Return (X, Y) of the center of cell containing provided text 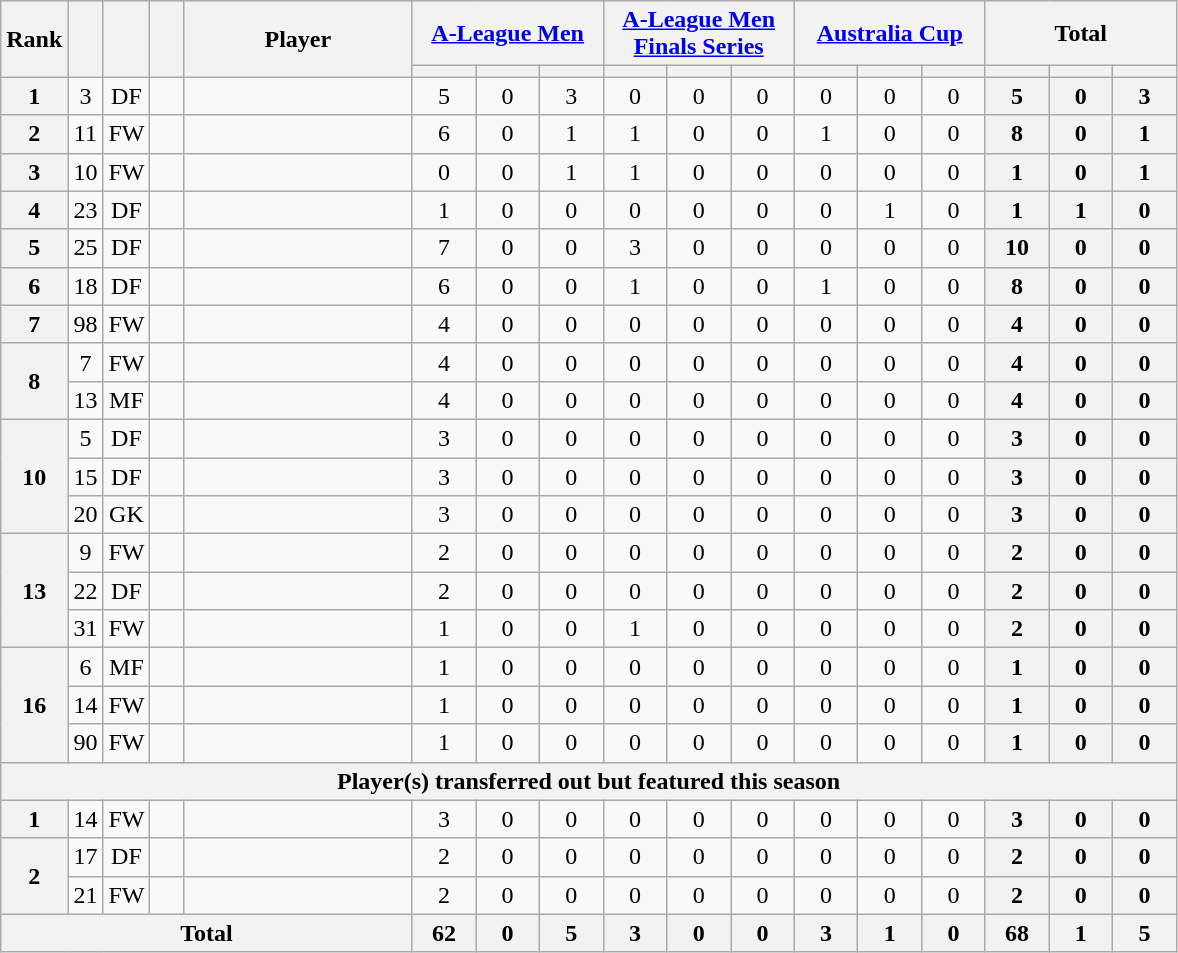
98 (86, 324)
22 (86, 591)
23 (86, 210)
Player(s) transferred out but featured this season (589, 781)
25 (86, 248)
21 (86, 895)
17 (86, 857)
9 (86, 553)
62 (444, 933)
31 (86, 629)
Rank (34, 39)
20 (86, 515)
Player (298, 39)
90 (86, 743)
A-League Men (508, 34)
68 (1017, 933)
GK (126, 515)
18 (86, 286)
Australia Cup (890, 34)
11 (86, 134)
A-League Men Finals Series (698, 34)
15 (86, 477)
16 (34, 705)
